Pinpoint the cell where the given text exists, returning its (x, y) midpoint coordinate. 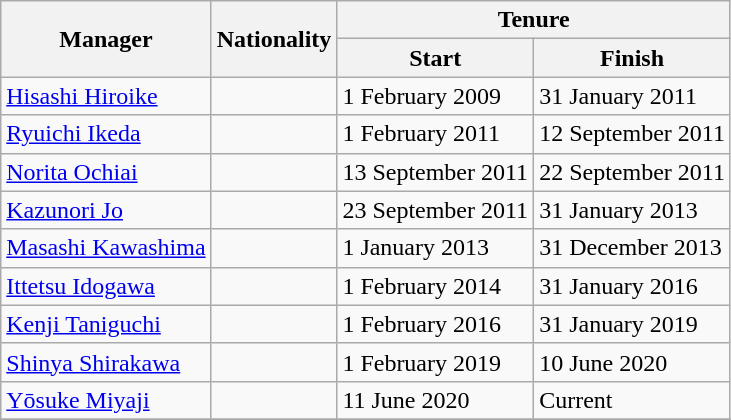
1 January 2013 (436, 248)
11 June 2020 (436, 400)
Ryuichi Ikeda (106, 134)
10 June 2020 (632, 362)
1 February 2009 (436, 96)
1 February 2019 (436, 362)
31 January 2011 (632, 96)
Current (632, 400)
31 December 2013 (632, 248)
Manager (106, 39)
Kazunori Jo (106, 210)
1 February 2011 (436, 134)
Nationality (274, 39)
22 September 2011 (632, 172)
Finish (632, 58)
31 January 2016 (632, 286)
Yōsuke Miyaji (106, 400)
Norita Ochiai (106, 172)
Hisashi Hiroike (106, 96)
1 February 2016 (436, 324)
Ittetsu Idogawa (106, 286)
23 September 2011 (436, 210)
12 September 2011 (632, 134)
Masashi Kawashima (106, 248)
31 January 2019 (632, 324)
13 September 2011 (436, 172)
31 January 2013 (632, 210)
1 February 2014 (436, 286)
Start (436, 58)
Shinya Shirakawa (106, 362)
Tenure (534, 20)
Kenji Taniguchi (106, 324)
